Provide the (x, y) coordinate of the cell's center where the given text is located.  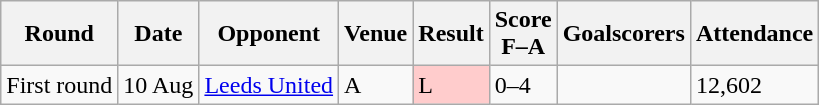
Leeds United (269, 85)
10 Aug (158, 85)
Date (158, 34)
ScoreF–A (523, 34)
Result (451, 34)
Round (60, 34)
Venue (376, 34)
0–4 (523, 85)
First round (60, 85)
Attendance (754, 34)
Opponent (269, 34)
L (451, 85)
12,602 (754, 85)
Goalscorers (624, 34)
A (376, 85)
